Determine the (X, Y) coordinate at the center of the cell enclosing the given text.  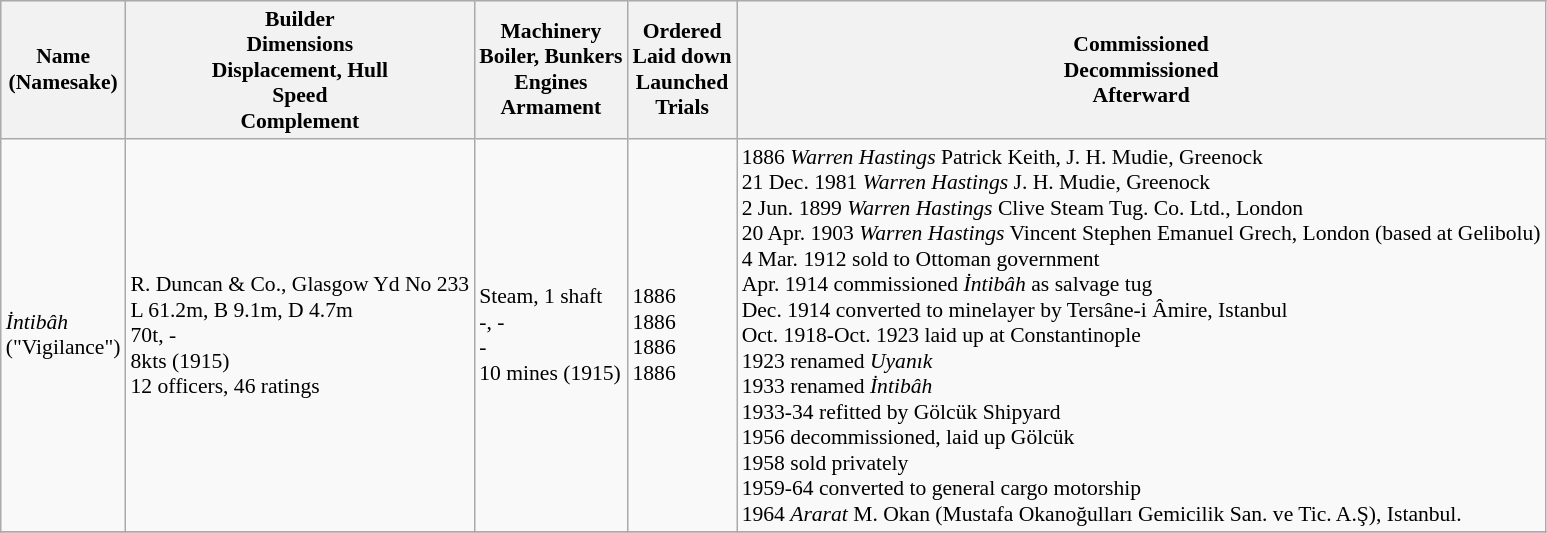
Steam, 1 shaft-, --10 mines (1915) (550, 336)
Name(Namesake) (64, 70)
MachineryBoiler, BunkersEnginesArmament (550, 70)
OrderedLaid downLaunchedTrials (682, 70)
İntibâh("Vigilance") (64, 336)
BuilderDimensionsDisplacement, HullSpeedComplement (300, 70)
CommissionedDecommissionedAfterward (1142, 70)
1886188618861886 (682, 336)
R. Duncan & Co., Glasgow Yd No 233L 61.2m, B 9.1m, D 4.7m70t, -8kts (1915)12 officers, 46 ratings (300, 336)
